From the cell containing the given text, extract its center point as (x, y) coordinate. 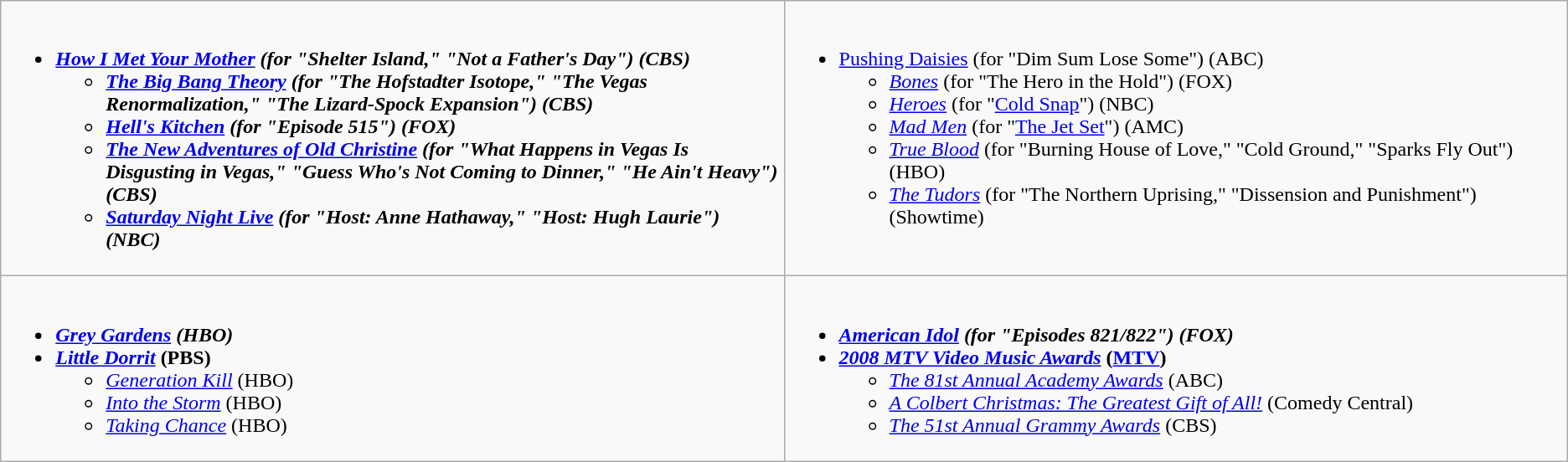
Grey Gardens (HBO)Little Dorrit (PBS)Generation Kill (HBO)Into the Storm (HBO)Taking Chance (HBO) (392, 368)
